Output the (X, Y) coordinate of the center of the cell containing the given text.  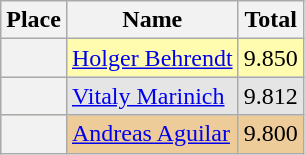
Place (34, 20)
Andreas Aguilar (152, 134)
9.850 (270, 58)
9.812 (270, 96)
Holger Behrendt (152, 58)
9.800 (270, 134)
Name (152, 20)
Total (270, 20)
Vitaly Marinich (152, 96)
